Return (x, y) of the center of cell containing provided text 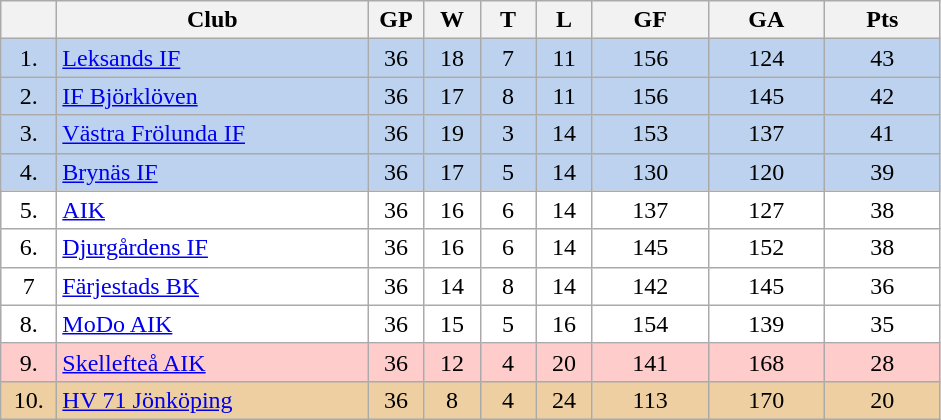
39 (882, 172)
2. (29, 96)
130 (650, 172)
124 (766, 58)
Pts (882, 20)
170 (766, 400)
120 (766, 172)
127 (766, 210)
Västra Frölunda IF (212, 134)
152 (766, 248)
12 (452, 362)
AIK (212, 210)
6. (29, 248)
3 (508, 134)
18 (452, 58)
1. (29, 58)
141 (650, 362)
L (564, 20)
Brynäs IF (212, 172)
IF Björklöven (212, 96)
154 (650, 324)
Färjestads BK (212, 286)
3. (29, 134)
8. (29, 324)
4. (29, 172)
41 (882, 134)
GP (396, 20)
Club (212, 20)
28 (882, 362)
9. (29, 362)
15 (452, 324)
W (452, 20)
43 (882, 58)
GF (650, 20)
113 (650, 400)
168 (766, 362)
Djurgårdens IF (212, 248)
142 (650, 286)
HV 71 Jönköping (212, 400)
5. (29, 210)
139 (766, 324)
10. (29, 400)
GA (766, 20)
MoDo AIK (212, 324)
Leksands IF (212, 58)
Skellefteå AIK (212, 362)
24 (564, 400)
153 (650, 134)
19 (452, 134)
T (508, 20)
42 (882, 96)
35 (882, 324)
